Search for the cell housing the specified text and yield its [x, y] center coordinate. 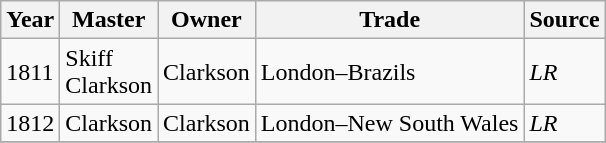
London–Brazils [390, 72]
1812 [30, 123]
SkiffClarkson [109, 72]
Owner [207, 20]
Master [109, 20]
Year [30, 20]
1811 [30, 72]
Trade [390, 20]
Source [564, 20]
London–New South Wales [390, 123]
